Search for the cell housing the specified text and yield its [x, y] center coordinate. 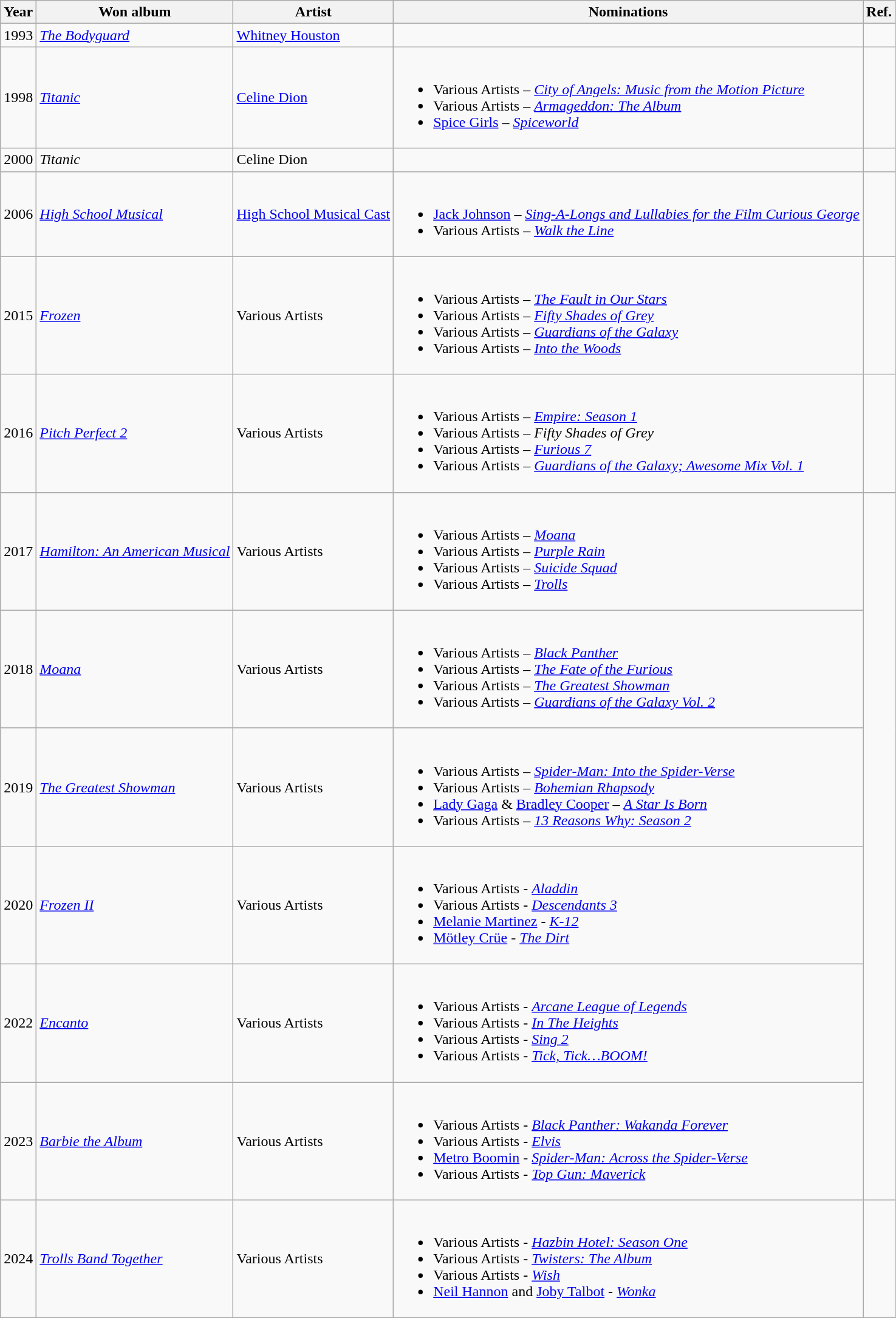
Barbie the Album [135, 1141]
2023 [18, 1141]
Artist [313, 12]
Various Artists - Hazbin Hotel: Season OneVarious Artists - Twisters: The AlbumVarious Artists - WishNeil Hannon and Joby Talbot - Wonka [628, 1259]
2016 [18, 433]
Nominations [628, 12]
Trolls Band Together [135, 1259]
High School Musical [135, 214]
2018 [18, 669]
2019 [18, 787]
2020 [18, 905]
Various Artists - AladdinVarious Artists - Descendants 3Melanie Martinez - K-12Mötley Crüe - The Dirt [628, 905]
1993 [18, 35]
Ref. [880, 12]
Encanto [135, 1023]
The Greatest Showman [135, 787]
Jack Johnson – Sing-A-Longs and Lullabies for the Film Curious GeorgeVarious Artists – Walk the Line [628, 214]
The Bodyguard [135, 35]
Various Artists - Arcane League of LegendsVarious Artists - In The HeightsVarious Artists - Sing 2Various Artists - Tick, Tick…BOOM! [628, 1023]
High School Musical Cast [313, 214]
Hamilton: An American Musical [135, 551]
Pitch Perfect 2 [135, 433]
2022 [18, 1023]
Frozen [135, 315]
2024 [18, 1259]
Various Artists – City of Angels: Music from the Motion PictureVarious Artists – Armageddon: The AlbumSpice Girls – Spiceworld [628, 97]
Various Artists – MoanaVarious Artists – Purple RainVarious Artists – Suicide SquadVarious Artists – Trolls [628, 551]
Whitney Houston [313, 35]
2000 [18, 160]
2006 [18, 214]
2015 [18, 315]
Moana [135, 669]
Year [18, 12]
1998 [18, 97]
Frozen II [135, 905]
Won album [135, 12]
2017 [18, 551]
